Scan for the cell matching the given text and deliver its (x, y) coordinate at center. 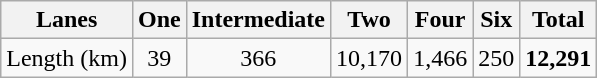
Total (558, 20)
Lanes (67, 20)
Six (496, 20)
Length (km) (67, 58)
Intermediate (258, 20)
39 (159, 58)
10,170 (370, 58)
250 (496, 58)
1,466 (440, 58)
Four (440, 20)
One (159, 20)
Two (370, 20)
12,291 (558, 58)
366 (258, 58)
